Provide the [x, y] coordinate of the cell's center where the given text is located.  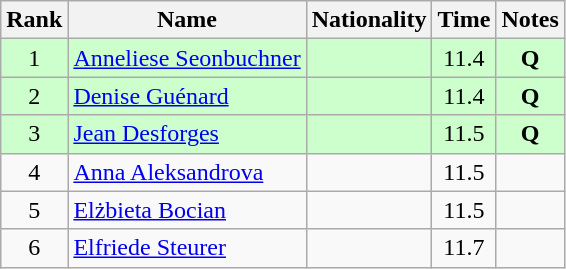
Notes [530, 20]
Jean Desforges [187, 134]
Elfriede Steurer [187, 248]
Denise Guénard [187, 96]
5 [34, 210]
3 [34, 134]
Time [464, 20]
11.7 [464, 248]
1 [34, 58]
2 [34, 96]
Anneliese Seonbuchner [187, 58]
6 [34, 248]
Name [187, 20]
Nationality [369, 20]
Anna Aleksandrova [187, 172]
Elżbieta Bocian [187, 210]
Rank [34, 20]
4 [34, 172]
